Pinpoint the cell where the given text exists, returning its (X, Y) midpoint coordinate. 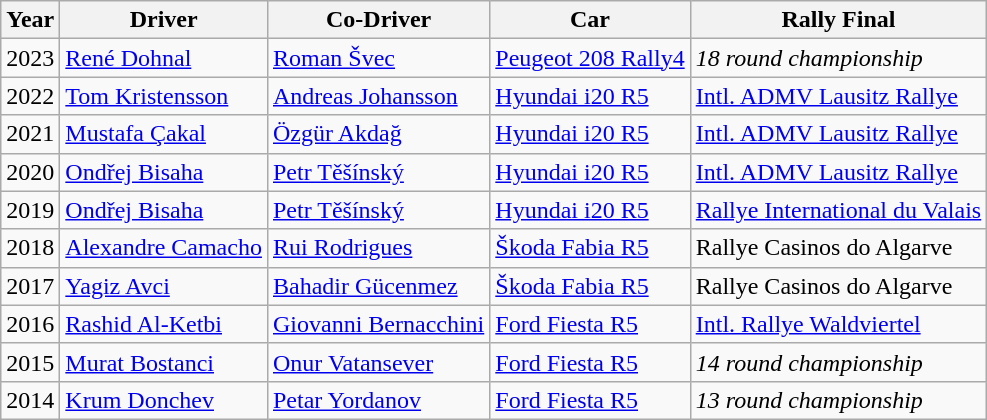
2017 (30, 286)
Rally Final (838, 20)
Co-Driver (378, 20)
Giovanni Bernacchini (378, 324)
Yagiz Avci (164, 286)
Alexandre Camacho (164, 248)
Rallye International du Valais (838, 210)
Özgür Akdağ (378, 134)
2018 (30, 248)
Intl. Rallye Waldviertel (838, 324)
2019 (30, 210)
2014 (30, 400)
Bahadir Gücenmez (378, 286)
Car (590, 20)
Tom Kristensson (164, 96)
14 round championship (838, 362)
Roman Švec (378, 58)
2016 (30, 324)
Year (30, 20)
René Dohnal (164, 58)
Onur Vatansever (378, 362)
Petar Yordanov (378, 400)
Andreas Johansson (378, 96)
13 round championship (838, 400)
Driver (164, 20)
Rashid Al-Ketbi (164, 324)
Peugeot 208 Rally4 (590, 58)
2020 (30, 172)
2023 (30, 58)
18 round championship (838, 58)
2015 (30, 362)
Murat Bostanci (164, 362)
2021 (30, 134)
Mustafa Çakal (164, 134)
2022 (30, 96)
Krum Donchev (164, 400)
Rui Rodrigues (378, 248)
